Search for the cell housing the specified text and yield its [x, y] center coordinate. 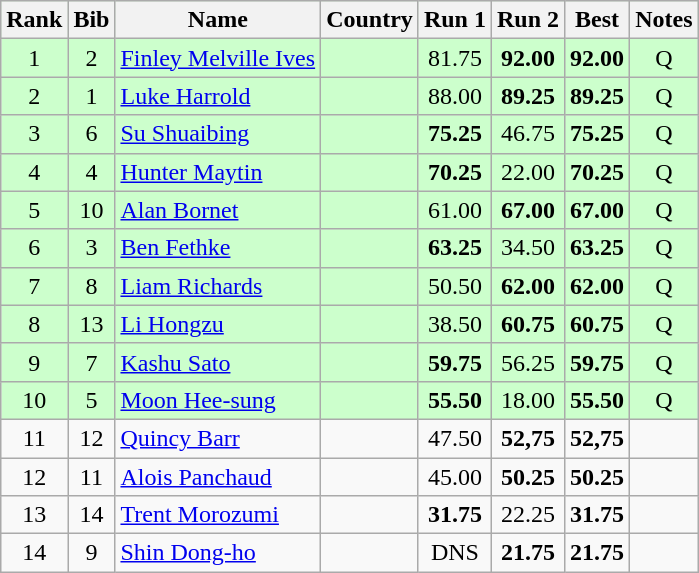
Trent Morozumi [218, 515]
22.00 [528, 172]
Bib [92, 20]
Luke Harrold [218, 96]
50.50 [454, 286]
Su Shuaibing [218, 134]
Li Hongzu [218, 324]
56.25 [528, 362]
Finley Melville Ives [218, 58]
18.00 [528, 400]
Alois Panchaud [218, 477]
DNS [454, 553]
22.25 [528, 515]
Alan Bornet [218, 210]
45.00 [454, 477]
46.75 [528, 134]
Ben Fethke [218, 248]
Country [370, 20]
81.75 [454, 58]
Run 1 [454, 20]
Liam Richards [218, 286]
34.50 [528, 248]
38.50 [454, 324]
Moon Hee-sung [218, 400]
Shin Dong-ho [218, 553]
Name [218, 20]
Quincy Barr [218, 438]
Best [598, 20]
47.50 [454, 438]
Kashu Sato [218, 362]
88.00 [454, 96]
61.00 [454, 210]
Rank [34, 20]
Notes [664, 20]
Run 2 [528, 20]
Hunter Maytin [218, 172]
